Extract the [X, Y] coordinate from the center of the cell holding the provided text.  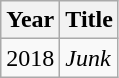
2018 [30, 58]
Year [30, 20]
Title [90, 20]
Junk [90, 58]
